Detect which cell encompasses the target text, then output its (x, y) center coordinate. 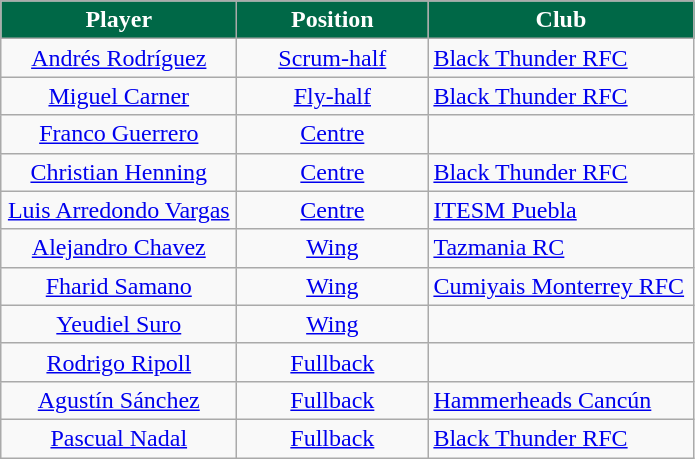
Franco Guerrero (119, 134)
Scrum-half (332, 58)
Position (332, 20)
Rodrigo Ripoll (119, 362)
Tazmania RC (561, 248)
Luis Arredondo Vargas (119, 210)
Fly-half (332, 96)
Fharid Samano (119, 286)
Pascual Nadal (119, 438)
Club (561, 20)
Player (119, 20)
ITESM Puebla (561, 210)
Andrés Rodríguez (119, 58)
Agustín Sánchez (119, 400)
Miguel Carner (119, 96)
Cumiyais Monterrey RFC (561, 286)
Alejandro Chavez (119, 248)
Yeudiel Suro (119, 324)
Christian Henning (119, 172)
Hammerheads Cancún (561, 400)
